Locate the cell with the specified text and output its [x, y] center coordinate. 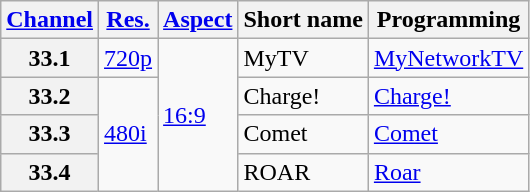
Aspect [198, 20]
33.2 [50, 96]
MyTV [303, 58]
Programming [448, 20]
720p [128, 58]
33.1 [50, 58]
33.3 [50, 134]
ROAR [303, 172]
Roar [448, 172]
Res. [128, 20]
480i [128, 134]
33.4 [50, 172]
16:9 [198, 115]
Short name [303, 20]
Channel [50, 20]
MyNetworkTV [448, 58]
